Detect which cell encompasses the target text, then output its [X, Y] center coordinate. 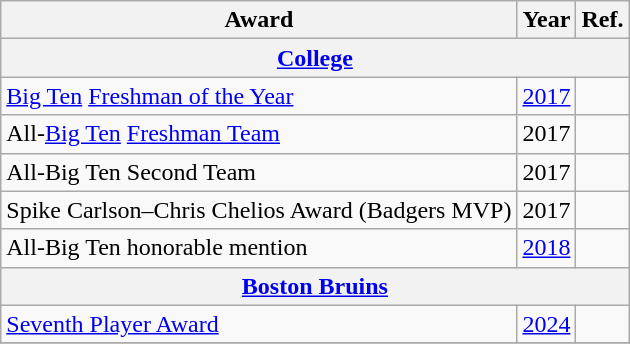
Ref. [602, 20]
All-Big Ten Second Team [259, 172]
Spike Carlson–Chris Chelios Award (Badgers MVP) [259, 210]
Seventh Player Award [259, 324]
Boston Bruins [315, 286]
All-Big Ten Freshman Team [259, 134]
Award [259, 20]
Year [546, 20]
2018 [546, 248]
College [315, 58]
Big Ten Freshman of the Year [259, 96]
All-Big Ten honorable mention [259, 248]
2024 [546, 324]
